Locate the cell with the specified text and output its (X, Y) center coordinate. 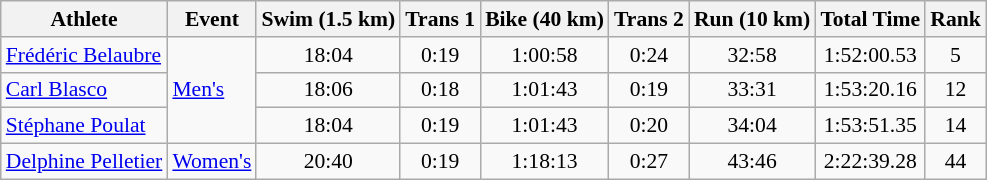
1:53:20.16 (870, 90)
33:31 (752, 90)
18:06 (328, 90)
Men's (212, 90)
Athlete (84, 19)
Rank (956, 19)
Carl Blasco (84, 90)
Trans 1 (440, 19)
1:18:13 (544, 162)
Total Time (870, 19)
2:22:39.28 (870, 162)
1:00:58 (544, 55)
0:18 (440, 90)
12 (956, 90)
0:27 (649, 162)
44 (956, 162)
1:52:00.53 (870, 55)
Delphine Pelletier (84, 162)
34:04 (752, 126)
1:53:51.35 (870, 126)
20:40 (328, 162)
5 (956, 55)
14 (956, 126)
32:58 (752, 55)
Run (10 km) (752, 19)
Event (212, 19)
0:24 (649, 55)
0:20 (649, 126)
Trans 2 (649, 19)
Stéphane Poulat (84, 126)
Women's (212, 162)
Frédéric Belaubre (84, 55)
43:46 (752, 162)
Swim (1.5 km) (328, 19)
Bike (40 km) (544, 19)
